Find where the given text appears and provide that cell's center as (x, y) coordinate. 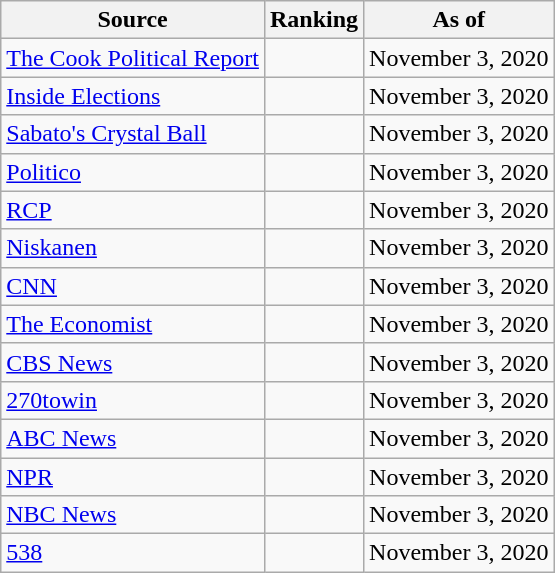
As of (459, 20)
Niskanen (133, 248)
ABC News (133, 438)
The Cook Political Report (133, 58)
538 (133, 553)
Source (133, 20)
Ranking (314, 20)
CBS News (133, 362)
CNN (133, 286)
Politico (133, 172)
Inside Elections (133, 96)
The Economist (133, 324)
RCP (133, 210)
270towin (133, 400)
Sabato's Crystal Ball (133, 134)
NPR (133, 477)
NBC News (133, 515)
